Extract the [X, Y] coordinate from the center of the cell holding the provided text.  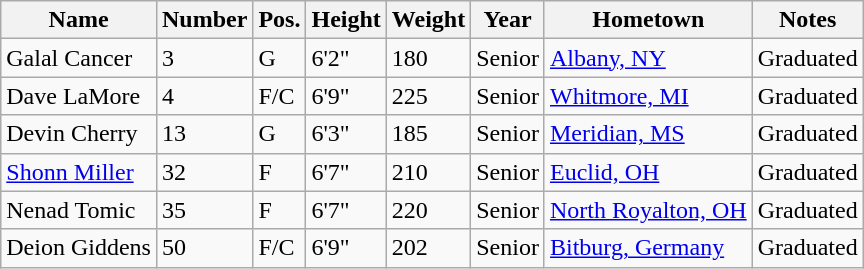
Weight [428, 20]
202 [428, 248]
Dave LaMore [79, 96]
4 [204, 96]
Pos. [280, 20]
Shonn Miller [79, 172]
6'3" [346, 134]
Name [79, 20]
Year [508, 20]
220 [428, 210]
Number [204, 20]
32 [204, 172]
35 [204, 210]
Height [346, 20]
Galal Cancer [79, 58]
Deion Giddens [79, 248]
Euclid, OH [648, 172]
Bitburg, Germany [648, 248]
180 [428, 58]
Albany, NY [648, 58]
3 [204, 58]
Devin Cherry [79, 134]
Meridian, MS [648, 134]
North Royalton, OH [648, 210]
13 [204, 134]
Nenad Tomic [79, 210]
210 [428, 172]
Whitmore, MI [648, 96]
Notes [808, 20]
225 [428, 96]
6'2" [346, 58]
185 [428, 134]
50 [204, 248]
Hometown [648, 20]
